Output the (x, y) coordinate of the center of the cell containing the given text.  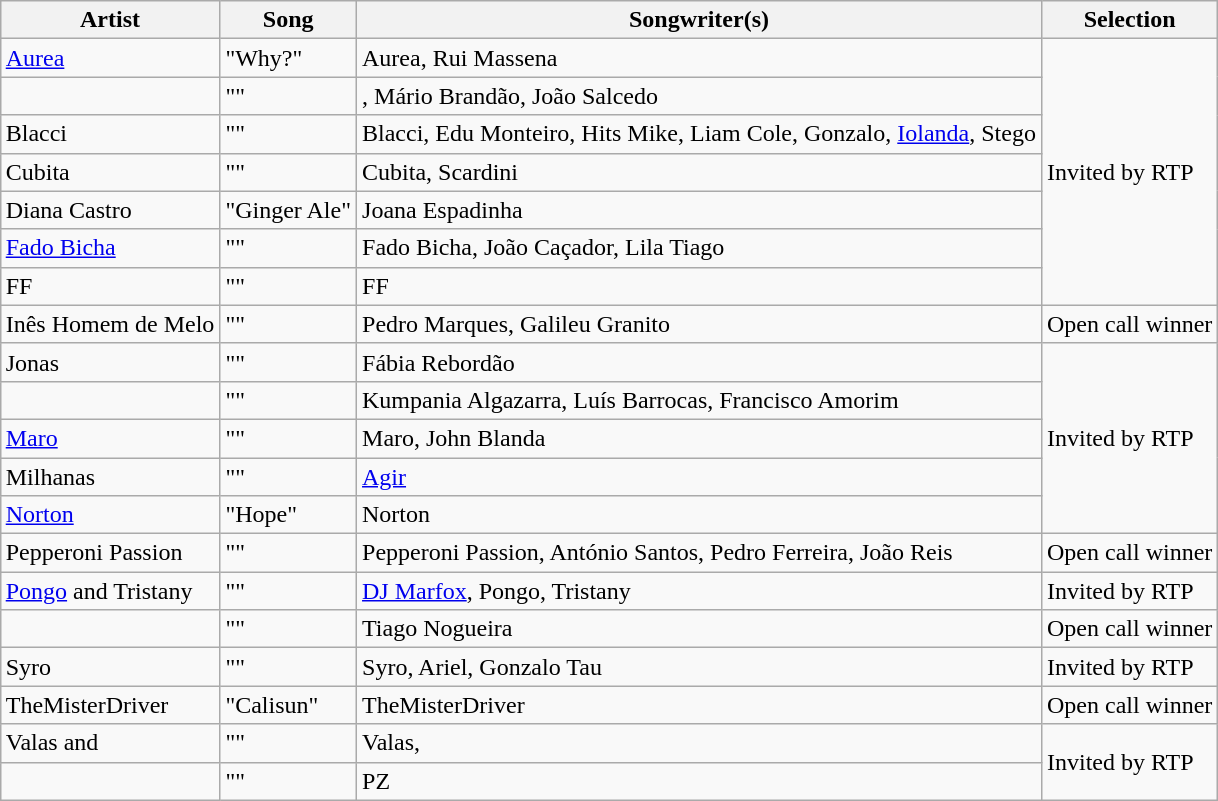
Agir (700, 477)
Inês Homem de Melo (110, 324)
Pepperoni Passion, António Santos, Pedro Ferreira, João Reis (700, 553)
Valas and (110, 743)
Selection (1129, 20)
"Why?" (288, 58)
Blacci, Edu Monteiro, Hits Mike, Liam Cole, Gonzalo, Iolanda, Stego (700, 134)
Kumpania Algazarra, Luís Barrocas, Francisco Amorim (700, 400)
Diana Castro (110, 210)
"Hope" (288, 515)
Syro (110, 667)
Jonas (110, 362)
Artist (110, 20)
Blacci (110, 134)
Songwriter(s) (700, 20)
"Ginger Ale" (288, 210)
Valas, (700, 743)
Cubita (110, 172)
Fado Bicha (110, 248)
Maro (110, 438)
Tiago Nogueira (700, 629)
Fado Bicha, João Caçador, Lila Tiago (700, 248)
DJ Marfox, Pongo, Tristany (700, 591)
Pepperoni Passion (110, 553)
Aurea, Rui Massena (700, 58)
Pongo and Tristany (110, 591)
, Mário Brandão, João Salcedo (700, 96)
Maro, John Blanda (700, 438)
Pedro Marques, Galileu Granito (700, 324)
Song (288, 20)
Aurea (110, 58)
Syro, Ariel, Gonzalo Tau (700, 667)
Cubita, Scardini (700, 172)
Milhanas (110, 477)
Fábia Rebordão (700, 362)
"Calisun" (288, 705)
Joana Espadinha (700, 210)
PZ (700, 781)
